Return (x, y) of the center of cell containing provided text 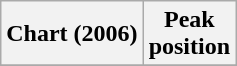
Peakposition (189, 34)
Chart (2006) (72, 34)
